Identify which cell holds the provided text, then report its [X, Y] central coordinate. 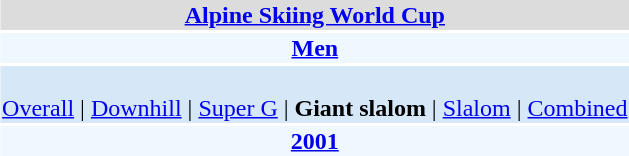
2001 [315, 141]
Overall | Downhill | Super G | Giant slalom | Slalom | Combined [315, 94]
Alpine Skiing World Cup [315, 15]
Men [315, 48]
